Identify which cell holds the provided text, then report its (x, y) central coordinate. 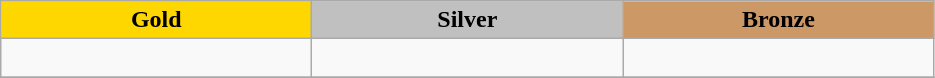
Silver (468, 20)
Gold (156, 20)
Bronze (778, 20)
